Extract the [x, y] coordinate from the center of the cell holding the provided text.  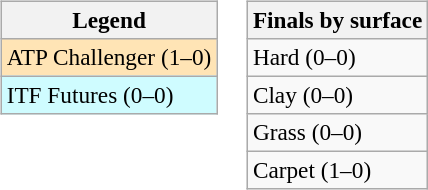
Clay (0–0) [337, 95]
ATP Challenger (1–0) [108, 57]
Grass (0–0) [337, 133]
Legend [108, 20]
Finals by surface [337, 20]
Hard (0–0) [337, 57]
ITF Futures (0–0) [108, 95]
Carpet (1–0) [337, 171]
